Return the (x, y) coordinate for the center point of the cell that contains the specified text.  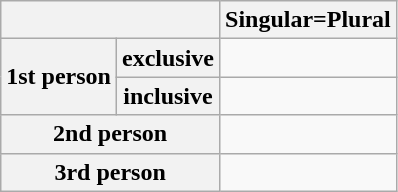
Singular=Plural (308, 20)
3rd person (110, 172)
2nd person (110, 134)
1st person (59, 77)
exclusive (168, 58)
inclusive (168, 96)
